Scan for the cell matching the given text and deliver its (X, Y) coordinate at center. 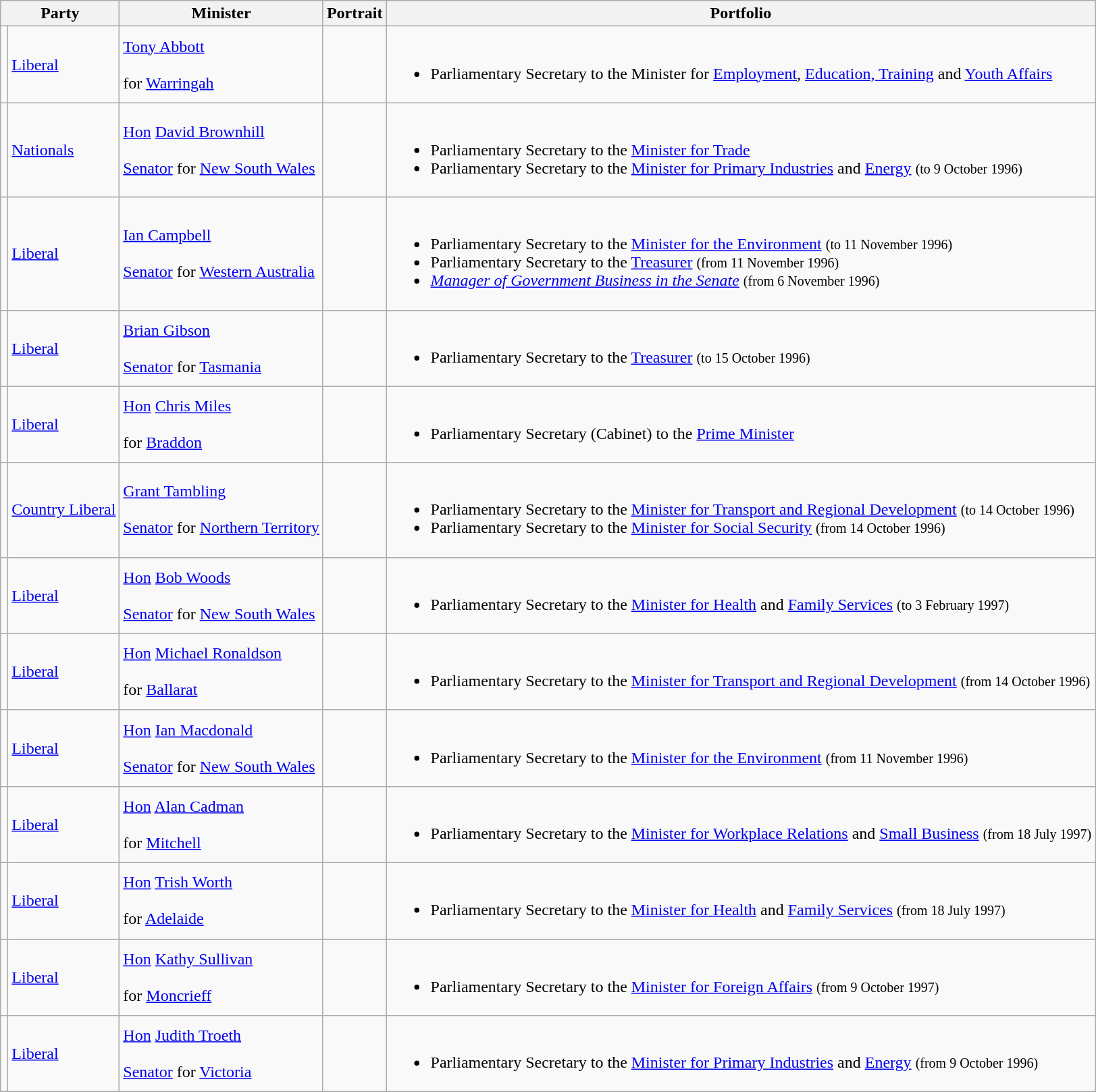
Portfolio (741, 14)
Hon Michael Ronaldson for Ballarat (221, 671)
Parliamentary Secretary to the Minister for Employment, Education, Training and Youth Affairs (741, 65)
Hon David Brownhill Senator for New South Wales (221, 150)
Party (60, 14)
Parliamentary Secretary to the Minister for TradeParliamentary Secretary to the Minister for Primary Industries and Energy (to 9 October 1996) (741, 150)
Parliamentary Secretary to the Minister for Foreign Affairs (from 9 October 1997) (741, 977)
Parliamentary Secretary to the Minister for Primary Industries and Energy (from 9 October 1996) (741, 1054)
Parliamentary Secretary to the Minister for the Environment (from 11 November 1996) (741, 748)
Portrait (355, 14)
Hon Ian Macdonald Senator for New South Wales (221, 748)
Hon Chris Miles for Braddon (221, 424)
Minister (221, 14)
Hon Alan Cadman for Mitchell (221, 824)
Parliamentary Secretary (Cabinet) to the Prime Minister (741, 424)
Hon Kathy Sullivan for Moncrieff (221, 977)
Hon Bob Woods Senator for New South Wales (221, 596)
Parliamentary Secretary to the Minister for Health and Family Services (to 3 February 1997) (741, 596)
Grant Tambling Senator for Northern Territory (221, 510)
Parliamentary Secretary to the Minister for Transport and Regional Development (from 14 October 1996) (741, 671)
Brian Gibson Senator for Tasmania (221, 348)
Parliamentary Secretary to the Minister for Workplace Relations and Small Business (from 18 July 1997) (741, 824)
Nationals (63, 150)
Tony Abbott for Warringah (221, 65)
Parliamentary Secretary to the Treasurer (to 15 October 1996) (741, 348)
Parliamentary Secretary to the Minister for Health and Family Services (from 18 July 1997) (741, 901)
Country Liberal (63, 510)
Ian Campbell Senator for Western Australia (221, 254)
Hon Judith Troeth Senator for Victoria (221, 1054)
Hon Trish Worth for Adelaide (221, 901)
